From the cell containing the given text, extract its center point as (x, y) coordinate. 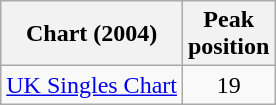
UK Singles Chart (92, 85)
Chart (2004) (92, 34)
19 (228, 85)
Peakposition (228, 34)
